Find where the given text appears and provide that cell's center as (x, y) coordinate. 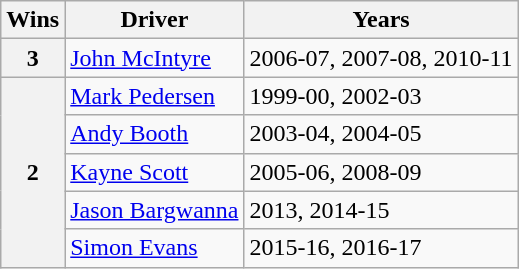
1999-00, 2002-03 (381, 96)
Jason Bargwanna (154, 210)
2 (33, 172)
2003-04, 2004-05 (381, 134)
2006-07, 2007-08, 2010-11 (381, 58)
Simon Evans (154, 248)
Years (381, 20)
2005-06, 2008-09 (381, 172)
3 (33, 58)
2015-16, 2016-17 (381, 248)
Driver (154, 20)
Andy Booth (154, 134)
John McIntyre (154, 58)
Kayne Scott (154, 172)
Wins (33, 20)
2013, 2014-15 (381, 210)
Mark Pedersen (154, 96)
